Pinpoint the cell where the given text exists, returning its (X, Y) midpoint coordinate. 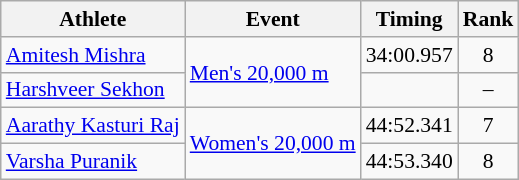
Event (273, 19)
Athlete (93, 19)
Amitesh Mishra (93, 55)
Harshveer Sekhon (93, 90)
– (488, 90)
Women's 20,000 m (273, 144)
Varsha Puranik (93, 162)
Aarathy Kasturi Raj (93, 126)
34:00.957 (410, 55)
7 (488, 126)
44:52.341 (410, 126)
Men's 20,000 m (273, 72)
Timing (410, 19)
Rank (488, 19)
44:53.340 (410, 162)
